Output the [x, y] coordinate of the center of the cell containing the given text.  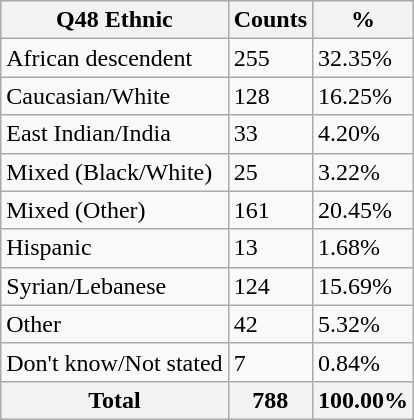
East Indian/India [114, 134]
255 [270, 58]
Other [114, 324]
128 [270, 96]
Caucasian/White [114, 96]
Hispanic [114, 248]
Total [114, 400]
42 [270, 324]
16.25% [364, 96]
5.32% [364, 324]
32.35% [364, 58]
African descendent [114, 58]
25 [270, 172]
15.69% [364, 286]
20.45% [364, 210]
Syrian/Lebanese [114, 286]
Don't know/Not stated [114, 362]
3.22% [364, 172]
13 [270, 248]
124 [270, 286]
1.68% [364, 248]
788 [270, 400]
0.84% [364, 362]
7 [270, 362]
4.20% [364, 134]
Mixed (Other) [114, 210]
Counts [270, 20]
100.00% [364, 400]
Q48 Ethnic [114, 20]
Mixed (Black/White) [114, 172]
33 [270, 134]
% [364, 20]
161 [270, 210]
